Locate the cell with the specified text and output its (X, Y) center coordinate. 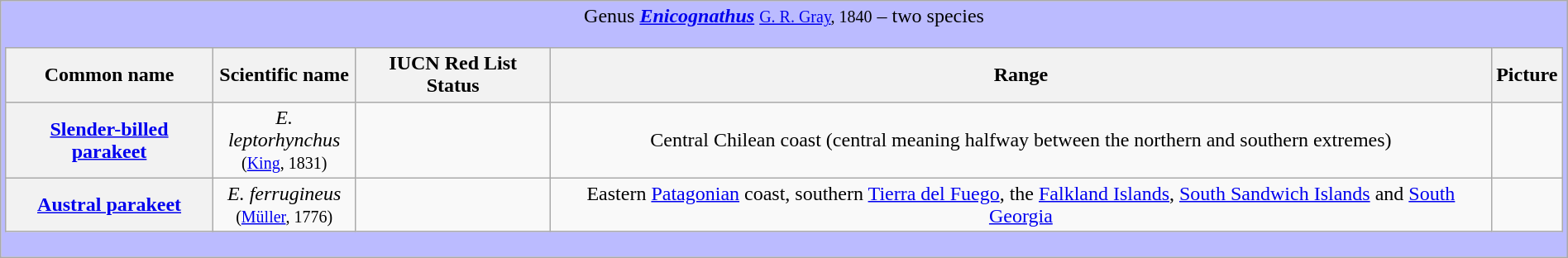
Austral parakeet (109, 205)
IUCN Red List Status (453, 74)
Central Chilean coast (central meaning halfway between the northern and southern extremes) (1021, 140)
Scientific name (284, 74)
E. ferrugineus (Müller, 1776) (284, 205)
Picture (1527, 74)
Eastern Patagonian coast, southern Tierra del Fuego, the Falkland Islands, South Sandwich Islands and South Georgia (1021, 205)
E. leptorhynchus (King, 1831) (284, 140)
Common name (109, 74)
Range (1021, 74)
Slender-billed parakeet (109, 140)
